Pinpoint the cell where the given text exists, returning its [X, Y] midpoint coordinate. 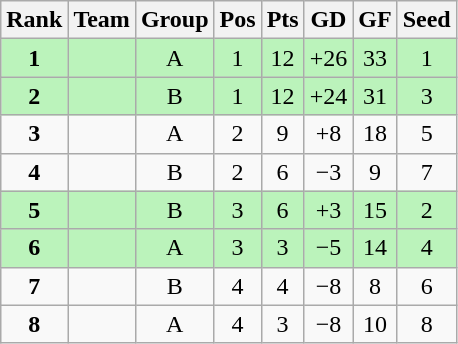
−5 [328, 248]
Team [102, 20]
Group [174, 20]
14 [375, 248]
Seed [426, 20]
10 [375, 324]
+26 [328, 58]
33 [375, 58]
31 [375, 96]
Rank [34, 20]
+3 [328, 210]
Pos [238, 20]
+8 [328, 134]
15 [375, 210]
−3 [328, 172]
18 [375, 134]
Pts [282, 20]
GD [328, 20]
+24 [328, 96]
GF [375, 20]
